Find where the given text appears and provide that cell's center as (x, y) coordinate. 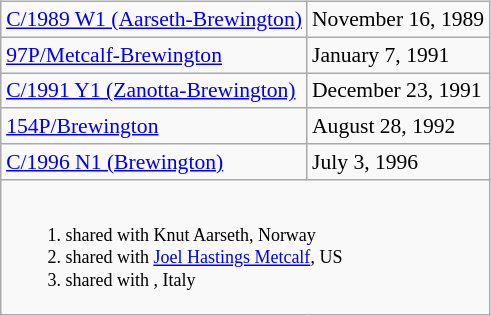
97P/Metcalf-Brewington (154, 55)
July 3, 1996 (398, 162)
C/1991 Y1 (Zanotta-Brewington) (154, 90)
C/1996 N1 (Brewington) (154, 162)
C/1989 W1 (Aarseth-Brewington) (154, 19)
November 16, 1989 (398, 19)
August 28, 1992 (398, 126)
shared with Knut Aarseth, Norway shared with Joel Hastings Metcalf, US shared with , Italy (245, 246)
December 23, 1991 (398, 90)
154P/Brewington (154, 126)
January 7, 1991 (398, 55)
